Capture the cell that displays the provided text and extract its (x, y) central coordinate. 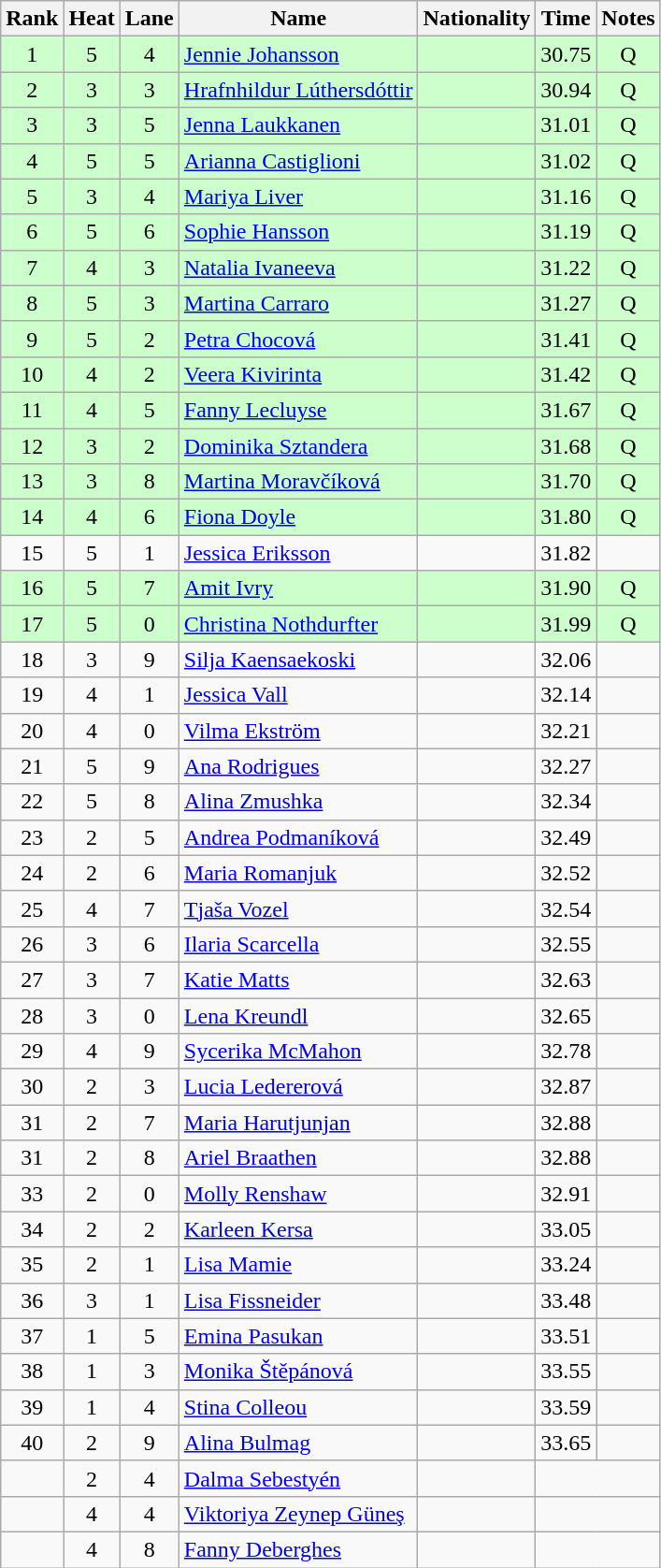
31.67 (567, 410)
28 (32, 1015)
31.19 (567, 232)
32.55 (567, 944)
23 (32, 837)
25 (32, 908)
33.65 (567, 1443)
15 (32, 553)
11 (32, 410)
Stina Colleou (298, 1407)
Lena Kreundl (298, 1015)
Monika Štěpánová (298, 1372)
Martina Moravčíková (298, 482)
Arianna Castiglioni (298, 161)
32.63 (567, 980)
33.59 (567, 1407)
Jessica Vall (298, 695)
20 (32, 731)
37 (32, 1336)
33.24 (567, 1265)
Nationality (477, 19)
19 (32, 695)
32.21 (567, 731)
31.16 (567, 196)
27 (32, 980)
32.78 (567, 1052)
39 (32, 1407)
30.94 (567, 90)
Christina Nothdurfter (298, 624)
31.02 (567, 161)
Ana Rodrigues (298, 766)
Lane (150, 19)
31.42 (567, 374)
32.91 (567, 1194)
35 (32, 1265)
32.87 (567, 1087)
17 (32, 624)
30.75 (567, 54)
26 (32, 944)
Lisa Fissneider (298, 1300)
32.54 (567, 908)
Ariel Braathen (298, 1158)
Sophie Hansson (298, 232)
Notes (628, 19)
Veera Kivirinta (298, 374)
Andrea Podmaníková (298, 837)
Jenna Laukkanen (298, 125)
Emina Pasukan (298, 1336)
Ilaria Scarcella (298, 944)
Amit Ivry (298, 588)
Petra Chocová (298, 339)
Alina Zmushka (298, 802)
32.52 (567, 873)
Rank (32, 19)
Katie Matts (298, 980)
Hrafnhildur Lúthersdóttir (298, 90)
Silja Kaensaekoski (298, 660)
21 (32, 766)
Maria Harutjunjan (298, 1123)
31.82 (567, 553)
Viktoriya Zeynep Güneş (298, 1514)
18 (32, 660)
33.05 (567, 1229)
14 (32, 517)
31.99 (567, 624)
Name (298, 19)
33.48 (567, 1300)
32.14 (567, 695)
Natalia Ivaneeva (298, 268)
Dalma Sebestyén (298, 1478)
31.41 (567, 339)
Karleen Kersa (298, 1229)
33 (32, 1194)
31.22 (567, 268)
40 (32, 1443)
10 (32, 374)
33.55 (567, 1372)
Alina Bulmag (298, 1443)
Fanny Lecluyse (298, 410)
31.80 (567, 517)
Jessica Eriksson (298, 553)
13 (32, 482)
31.68 (567, 446)
33.51 (567, 1336)
Heat (92, 19)
Sycerika McMahon (298, 1052)
Martina Carraro (298, 303)
Jennie Johansson (298, 54)
Dominika Sztandera (298, 446)
22 (32, 802)
16 (32, 588)
Lisa Mamie (298, 1265)
34 (32, 1229)
Time (567, 19)
Fanny Deberghes (298, 1549)
31.27 (567, 303)
31.90 (567, 588)
24 (32, 873)
Mariya Liver (298, 196)
31.01 (567, 125)
32.65 (567, 1015)
Molly Renshaw (298, 1194)
32.06 (567, 660)
31.70 (567, 482)
32.27 (567, 766)
32.34 (567, 802)
Lucia Ledererová (298, 1087)
12 (32, 446)
Maria Romanjuk (298, 873)
29 (32, 1052)
30 (32, 1087)
Vilma Ekström (298, 731)
Tjaša Vozel (298, 908)
Fiona Doyle (298, 517)
32.49 (567, 837)
36 (32, 1300)
38 (32, 1372)
